Search for the cell housing the specified text and yield its (X, Y) center coordinate. 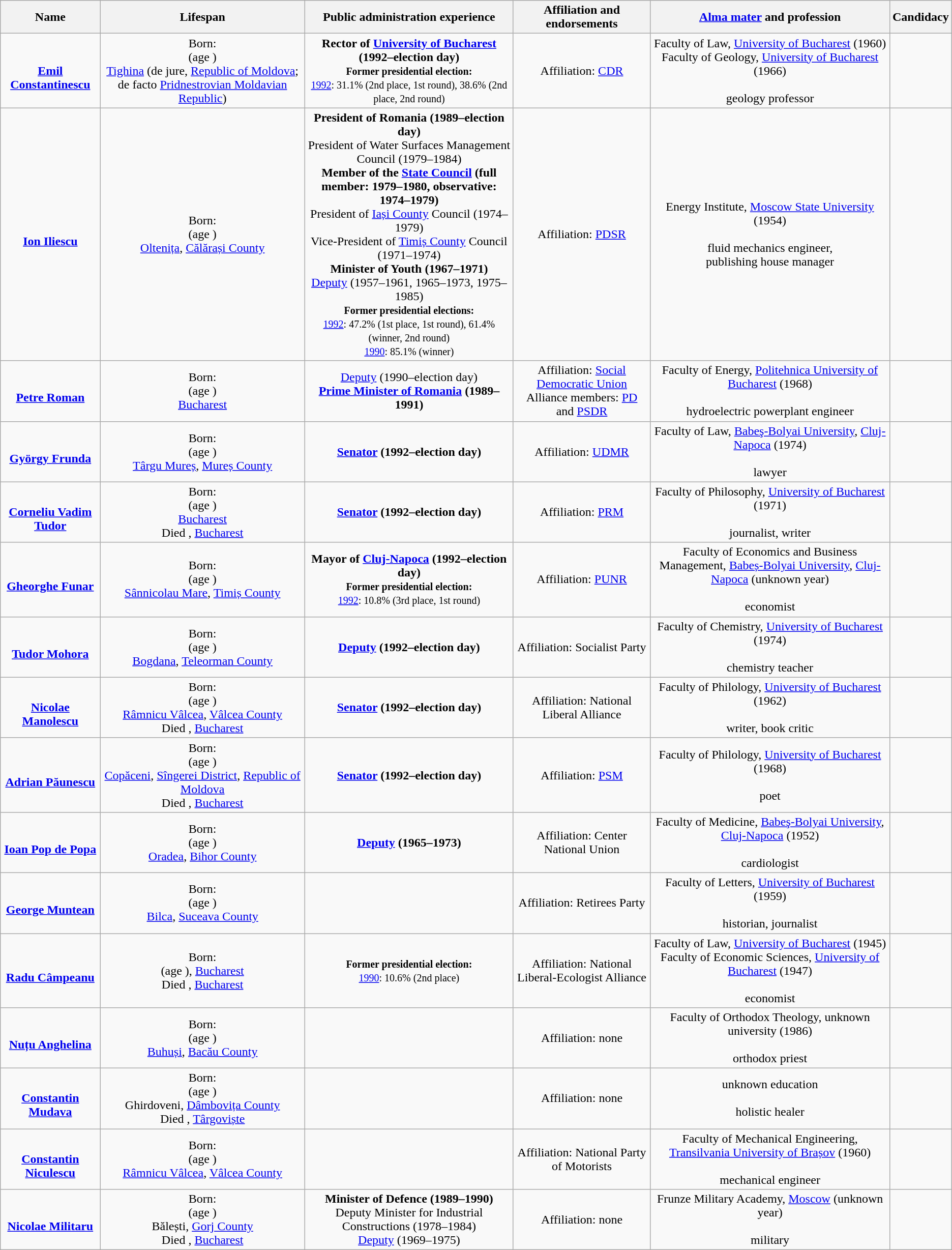
Faculty of Philology, University of Bucharest (1962)writer, book critic (770, 707)
Nicolae Manolescu (50, 707)
Tudor Mohora (50, 647)
Radu Câmpeanu (50, 970)
Affiliation: CDR (582, 71)
Constantin Niculescu (50, 1159)
unknown educationholistic healer (770, 1099)
Affiliation: PRM (582, 512)
Affiliation: Center National Union (582, 842)
Faculty of Letters, University of Bucharest (1959)historian, journalist (770, 903)
Born: (age )Ghirdoveni, Dâmbovița CountyDied , Târgoviște (202, 1099)
Deputy (1990–election day)Prime Minister of Romania (1989–1991) (409, 391)
Born: (age )Copăceni, Sîngerei District, Republic of MoldovaDied , Bucharest (202, 775)
Affiliation and endorsements (582, 17)
Faculty of Law, Babeş-Bolyai University, Cluj-Napoca (1974)lawyer (770, 452)
Faculty of Law, University of Bucharest (1945)Faculty of Economic Sciences, University of Bucharest (1947)economist (770, 970)
Minister of Defence (1989–1990)Deputy Minister for Industrial Constructions (1978–1984)Deputy (1969–1975) (409, 1220)
Faculty of Economics and Business Management, Babeș-Bolyai University, Cluj-Napoca (unknown year)economist (770, 579)
Affiliation: National Party of Motorists (582, 1159)
Born: (age )Bilca, Suceava County (202, 903)
Constantin Mudava (50, 1099)
George Muntean (50, 903)
Ioan Pop de Popa (50, 842)
Emil Constantinescu (50, 71)
Deputy (1965–1973) (409, 842)
Former presidential election:1990: 10.6% (2nd place) (409, 970)
Affiliation: PDSR (582, 234)
Born: (age )Bogdana, Teleorman County (202, 647)
Faculty of Philosophy, University of Bucharest (1971)journalist, writer (770, 512)
Born: (age )Râmnicu Vâlcea, Vâlcea CountyDied , Bucharest (202, 707)
Affiliation: PUNR (582, 579)
Faculty of Medicine, Babeş-Bolyai University, Cluj-Napoca (1952)cardiologist (770, 842)
Affiliation: Socialist Party (582, 647)
Affiliation: Retirees Party (582, 903)
Born: (age )BucharestDied , Bucharest (202, 512)
Affiliation: National Liberal-Ecologist Alliance (582, 970)
Born: (age )Bălești, Gorj CountyDied , Bucharest (202, 1220)
Lifespan (202, 17)
Affiliation: Social Democratic UnionAlliance members: PD and PSDR (582, 391)
György Frunda (50, 452)
Faculty of Energy, Politehnica University of Bucharest (1968)hydroelectric powerplant engineer (770, 391)
Alma mater and profession (770, 17)
Public administration experience (409, 17)
Faculty of Law, University of Bucharest (1960)Faculty of Geology, University of Bucharest (1966)geology professor (770, 71)
Born: (age ), BucharestDied , Bucharest (202, 970)
Born: (age )Tighina (de jure, Republic of Moldova; de facto Pridnestrovian Moldavian Republic) (202, 71)
Nuțu Anghelina (50, 1038)
Candidacy (920, 17)
Adrian Păunescu (50, 775)
Affiliation: UDMR (582, 452)
Corneliu Vadim Tudor (50, 512)
Mayor of Cluj-Napoca (1992–election day)Former presidential election:1992: 10.8% (3rd place, 1st round) (409, 579)
Faculty of Philology, University of Bucharest (1968)poet (770, 775)
Frunze Military Academy, Moscow (unknown year)military (770, 1220)
Born: (age )Râmnicu Vâlcea, Vâlcea County (202, 1159)
Born: (age )Bucharest (202, 391)
Born: (age )Oradea, Bihor County (202, 842)
Ion Iliescu (50, 234)
Born: (age )Buhuși, Bacău County (202, 1038)
Affiliation: PSM (582, 775)
Deputy (1992–election day) (409, 647)
Faculty of Orthodox Theology, unknown university (1986)orthodox priest (770, 1038)
Name (50, 17)
Energy Institute, Moscow State University (1954)fluid mechanics engineer,publishing house manager (770, 234)
Faculty of Mechanical Engineering, Transilvania University of Brașov (1960)mechanical engineer (770, 1159)
Born: (age )Târgu Mureș, Mureș County (202, 452)
Born: (age )Sânnicolau Mare, Timiș County (202, 579)
Gheorghe Funar (50, 579)
Rector of University of Bucharest (1992–election day)Former presidential election:1992: 31.1% (2nd place, 1st round), 38.6% (2nd place, 2nd round) (409, 71)
Born: (age )Oltenița, Călărași County (202, 234)
Affiliation: National Liberal Alliance (582, 707)
Petre Roman (50, 391)
Faculty of Chemistry, University of Bucharest (1974)chemistry teacher (770, 647)
Nicolae Militaru (50, 1220)
